Locate the cell with the specified text and output its [x, y] center coordinate. 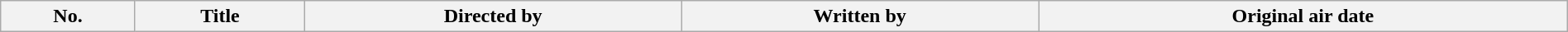
Original air date [1303, 16]
Written by [860, 16]
Title [220, 16]
No. [68, 16]
Directed by [493, 16]
